Extract the (x, y) coordinate from the center of the cell holding the provided text.  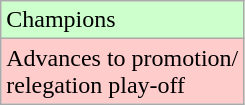
Champions (122, 20)
Advances to promotion/relegation play-off (122, 72)
